Return the [x, y] coordinate for the center point of the cell that contains the specified text.  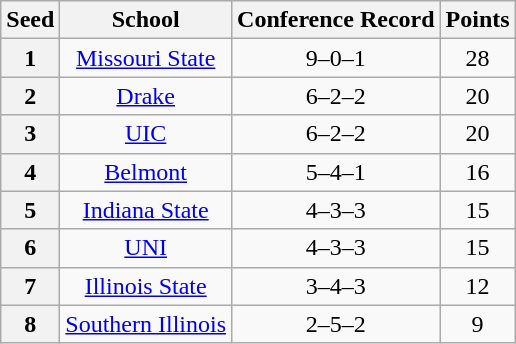
Indiana State [146, 210]
3–4–3 [336, 286]
5 [30, 210]
9–0–1 [336, 58]
Southern Illinois [146, 324]
12 [478, 286]
Conference Record [336, 20]
3 [30, 134]
16 [478, 172]
9 [478, 324]
2 [30, 96]
5–4–1 [336, 172]
28 [478, 58]
Seed [30, 20]
Drake [146, 96]
8 [30, 324]
7 [30, 286]
UIC [146, 134]
School [146, 20]
Missouri State [146, 58]
Belmont [146, 172]
Points [478, 20]
6 [30, 248]
2–5–2 [336, 324]
1 [30, 58]
UNI [146, 248]
Illinois State [146, 286]
4 [30, 172]
